Find where the given text appears and provide that cell's center as (x, y) coordinate. 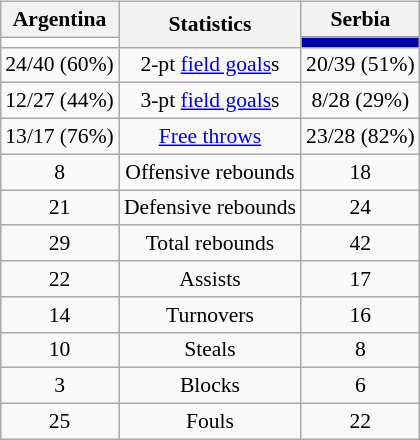
Assists (210, 279)
14 (60, 314)
Turnovers (210, 314)
3-pt field goalss (210, 101)
Serbia (360, 19)
6 (360, 386)
24 (360, 208)
23/28 (82%) (360, 136)
Statistics (210, 24)
Total rebounds (210, 243)
18 (360, 172)
21 (60, 208)
17 (360, 279)
16 (360, 314)
12/27 (44%) (60, 101)
24/40 (60%) (60, 65)
3 (60, 386)
Argentina (60, 19)
8/28 (29%) (360, 101)
13/17 (76%) (60, 136)
42 (360, 243)
20/39 (51%) (360, 65)
29 (60, 243)
10 (60, 350)
Steals (210, 350)
25 (60, 421)
Blocks (210, 386)
Offensive rebounds (210, 172)
Fouls (210, 421)
Defensive rebounds (210, 208)
2-pt field goalss (210, 65)
Free throws (210, 136)
